Identify which cell holds the provided text, then report its [X, Y] central coordinate. 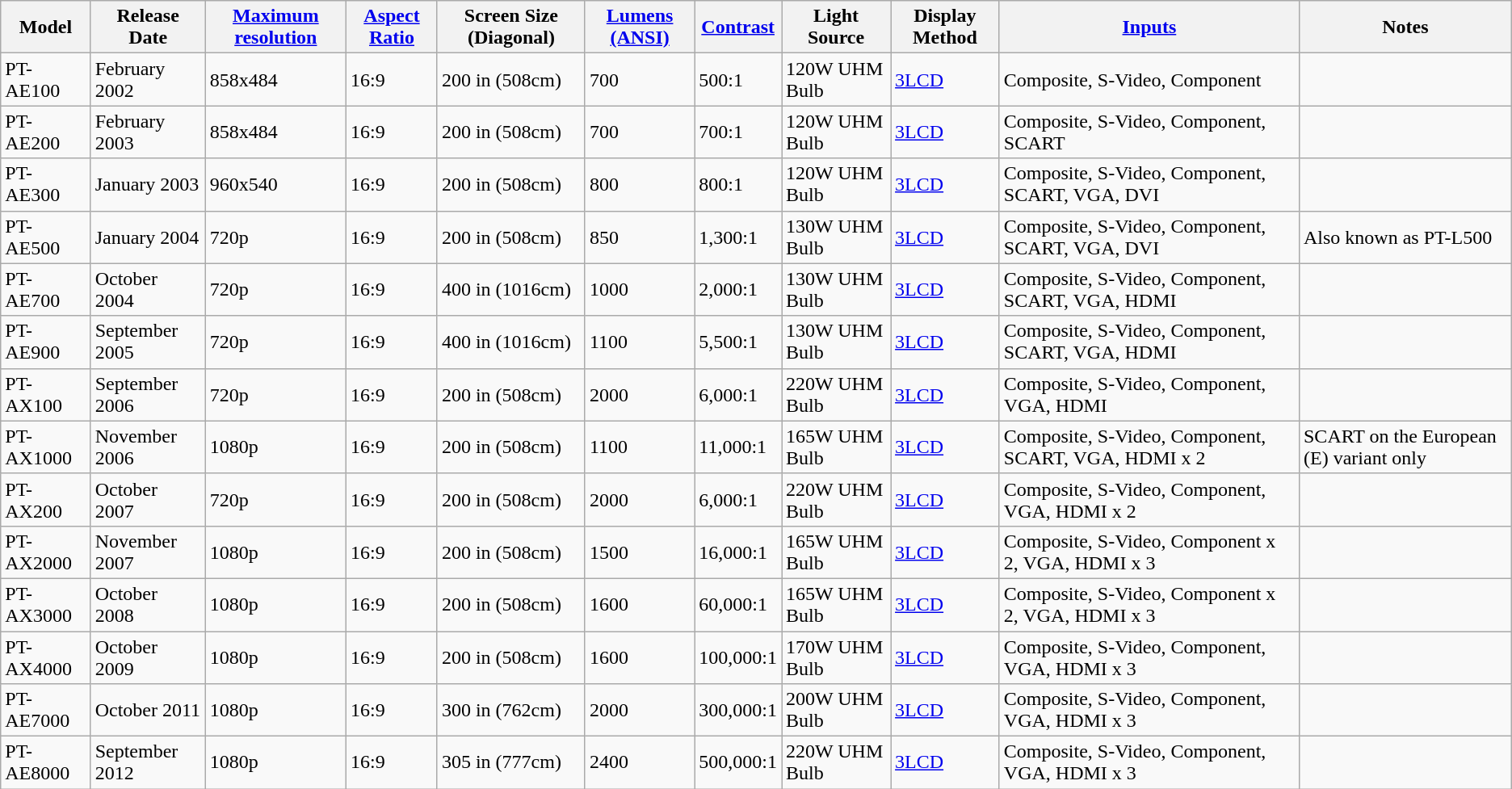
September 2005 [148, 342]
PT-AE100 [45, 79]
PT-AE200 [45, 132]
60,000:1 [738, 604]
October 2008 [148, 604]
300 in (762cm) [510, 711]
11,000:1 [738, 447]
Screen Size (Diagonal) [510, 27]
October 2011 [148, 711]
5,500:1 [738, 342]
100,000:1 [738, 657]
Light Source [837, 27]
Inputs [1149, 27]
850 [640, 237]
February 2002 [148, 79]
1,300:1 [738, 237]
PT-AX200 [45, 499]
2,000:1 [738, 289]
PT-AX3000 [45, 604]
Model [45, 27]
PT-AX2000 [45, 552]
Aspect Ratio [393, 27]
Display Method [945, 27]
170W UHM Bulb [837, 657]
Also known as PT-L500 [1405, 237]
November 2006 [148, 447]
October 2009 [148, 657]
Composite, S-Video, Component, VGA, HDMI [1149, 394]
September 2006 [148, 394]
October 2007 [148, 499]
Notes [1405, 27]
Composite, S-Video, Component, VGA, HDMI x 2 [1149, 499]
800:1 [738, 184]
500,000:1 [738, 762]
700:1 [738, 132]
16,000:1 [738, 552]
800 [640, 184]
Lumens (ANSI) [640, 27]
1500 [640, 552]
Release Date [148, 27]
Composite, S-Video, Component, SCART, VGA, HDMI x 2 [1149, 447]
200W UHM Bulb [837, 711]
2400 [640, 762]
PT-AE300 [45, 184]
300,000:1 [738, 711]
Composite, S-Video, Component, SCART [1149, 132]
PT-AX4000 [45, 657]
SCART on the European (E) variant only [1405, 447]
September 2012 [148, 762]
Composite, S-Video, Component [1149, 79]
Maximum resolution [275, 27]
500:1 [738, 79]
960x540 [275, 184]
PT-AE8000 [45, 762]
PT-AE900 [45, 342]
January 2004 [148, 237]
PT-AE700 [45, 289]
PT-AX1000 [45, 447]
November 2007 [148, 552]
Contrast [738, 27]
January 2003 [148, 184]
October 2004 [148, 289]
PT-AX100 [45, 394]
1000 [640, 289]
PT-AE7000 [45, 711]
February 2003 [148, 132]
PT-AE500 [45, 237]
305 in (777cm) [510, 762]
